Capture the cell that displays the provided text and extract its [x, y] central coordinate. 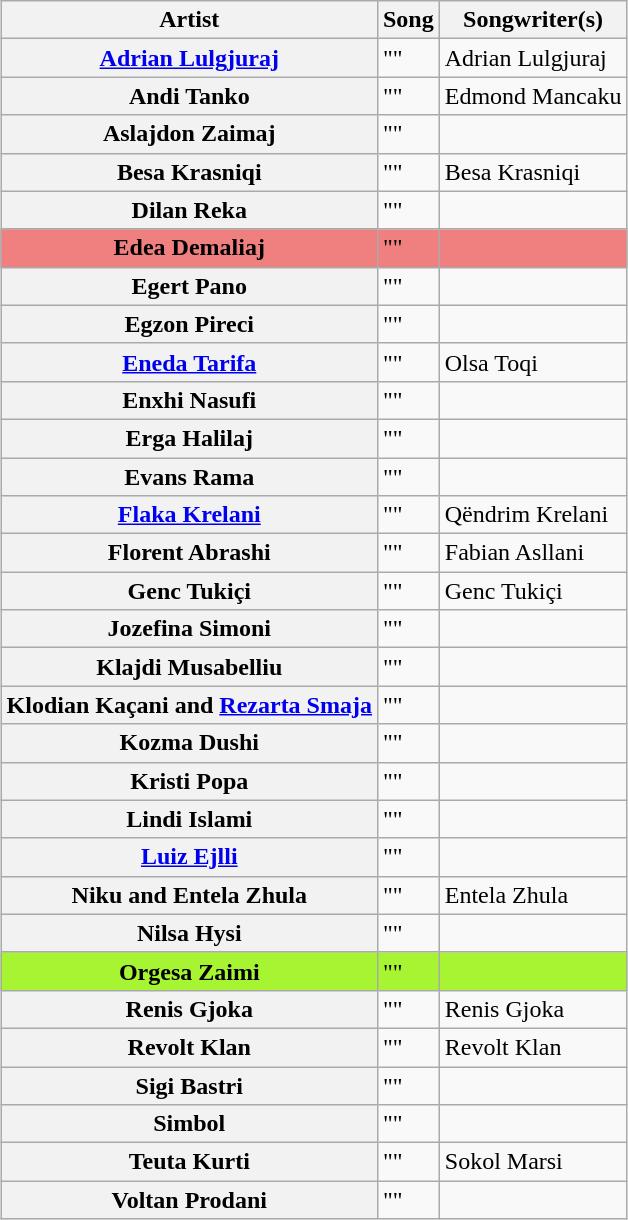
Egert Pano [189, 286]
Song [408, 20]
Artist [189, 20]
Sigi Bastri [189, 1085]
Kozma Dushi [189, 743]
Songwriter(s) [533, 20]
Enxhi Nasufi [189, 400]
Voltan Prodani [189, 1200]
Kristi Popa [189, 781]
Sokol Marsi [533, 1162]
Entela Zhula [533, 895]
Fabian Asllani [533, 553]
Orgesa Zaimi [189, 971]
Simbol [189, 1124]
Edea Demaliaj [189, 248]
Klodian Kaçani and Rezarta Smaja [189, 705]
Flaka Krelani [189, 515]
Klajdi Musabelliu [189, 667]
Nilsa Hysi [189, 933]
Niku and Entela Zhula [189, 895]
Andi Tanko [189, 96]
Erga Halilaj [189, 438]
Florent Abrashi [189, 553]
Egzon Pireci [189, 324]
Edmond Mancaku [533, 96]
Qëndrim Krelani [533, 515]
Aslajdon Zaimaj [189, 134]
Luiz Ejlli [189, 857]
Jozefina Simoni [189, 629]
Olsa Toqi [533, 362]
Evans Rama [189, 477]
Dilan Reka [189, 210]
Eneda Tarifa [189, 362]
Teuta Kurti [189, 1162]
Lindi Islami [189, 819]
